For the text-containing cell, return its midpoint in [X, Y] coordinate format. 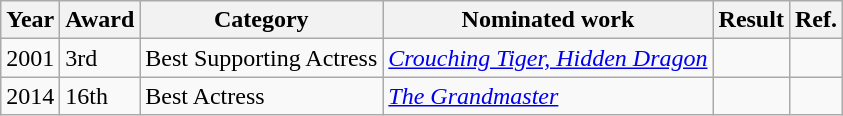
Crouching Tiger, Hidden Dragon [548, 58]
Category [262, 20]
Ref. [816, 20]
Result [751, 20]
Nominated work [548, 20]
Award [100, 20]
2014 [30, 96]
Best Actress [262, 96]
Best Supporting Actress [262, 58]
The Grandmaster [548, 96]
2001 [30, 58]
Year [30, 20]
16th [100, 96]
3rd [100, 58]
